For the text-containing cell, return its midpoint in [X, Y] coordinate format. 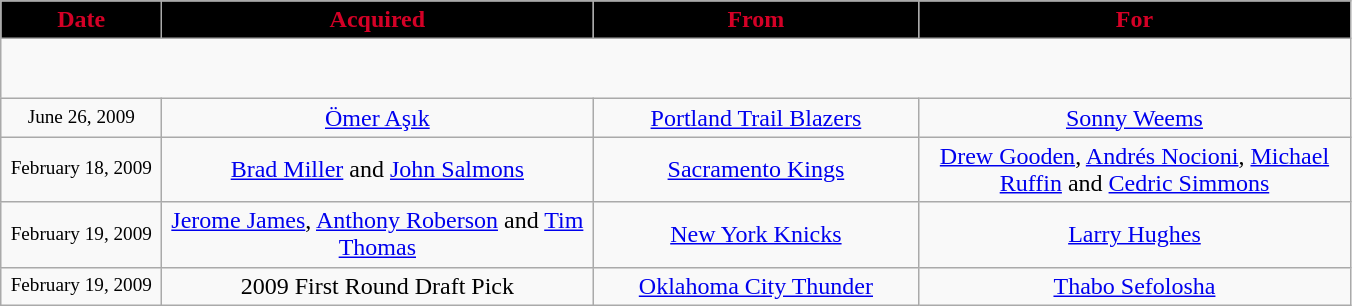
Ömer Aşık [378, 118]
Date [82, 20]
Oklahoma City Thunder [756, 286]
Sacramento Kings [756, 170]
For [1134, 20]
Brad Miller and John Salmons [378, 170]
From [756, 20]
Portland Trail Blazers [756, 118]
New York Knicks [756, 234]
Larry Hughes [1134, 234]
2009 First Round Draft Pick [378, 286]
Jerome James, Anthony Roberson and Tim Thomas [378, 234]
Acquired [378, 20]
June 26, 2009 [82, 118]
Drew Gooden, Andrés Nocioni, Michael Ruffin and Cedric Simmons [1134, 170]
Sonny Weems [1134, 118]
Thabo Sefolosha [1134, 286]
February 18, 2009 [82, 170]
